Return (x, y) of the center of cell containing provided text 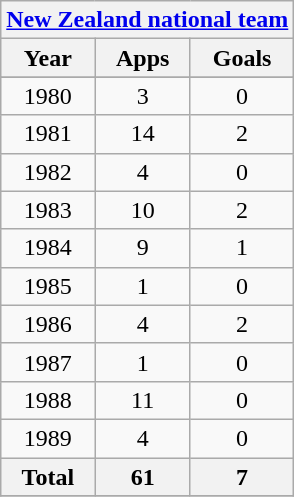
14 (142, 134)
1988 (48, 400)
1981 (48, 134)
3 (142, 96)
7 (242, 477)
1989 (48, 438)
10 (142, 210)
Apps (142, 58)
1985 (48, 286)
61 (142, 477)
1980 (48, 96)
1984 (48, 248)
New Zealand national team (148, 20)
Goals (242, 58)
1982 (48, 172)
1987 (48, 362)
Year (48, 58)
11 (142, 400)
1986 (48, 324)
Total (48, 477)
1983 (48, 210)
9 (142, 248)
